For the text-containing cell, return its midpoint in [X, Y] coordinate format. 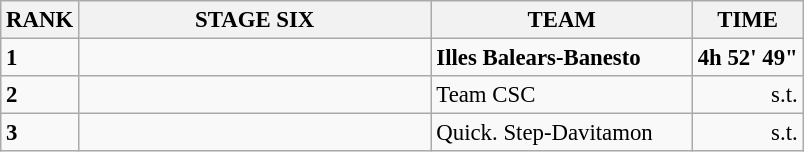
3 [40, 133]
RANK [40, 20]
TEAM [562, 20]
Quick. Step-Davitamon [562, 133]
STAGE SIX [254, 20]
TIME [748, 20]
Illes Balears-Banesto [562, 58]
1 [40, 58]
Team CSC [562, 95]
2 [40, 95]
4h 52' 49" [748, 58]
